Return (x, y) of the center of cell containing provided text 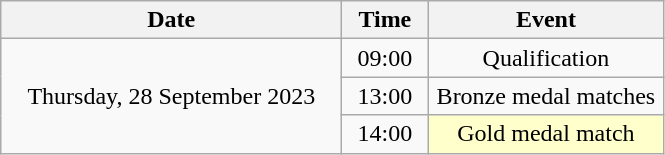
Thursday, 28 September 2023 (172, 96)
Qualification (546, 58)
09:00 (385, 58)
Date (172, 20)
Gold medal match (546, 134)
Event (546, 20)
Bronze medal matches (546, 96)
14:00 (385, 134)
13:00 (385, 96)
Time (385, 20)
